Return (x, y) of the center of cell containing provided text 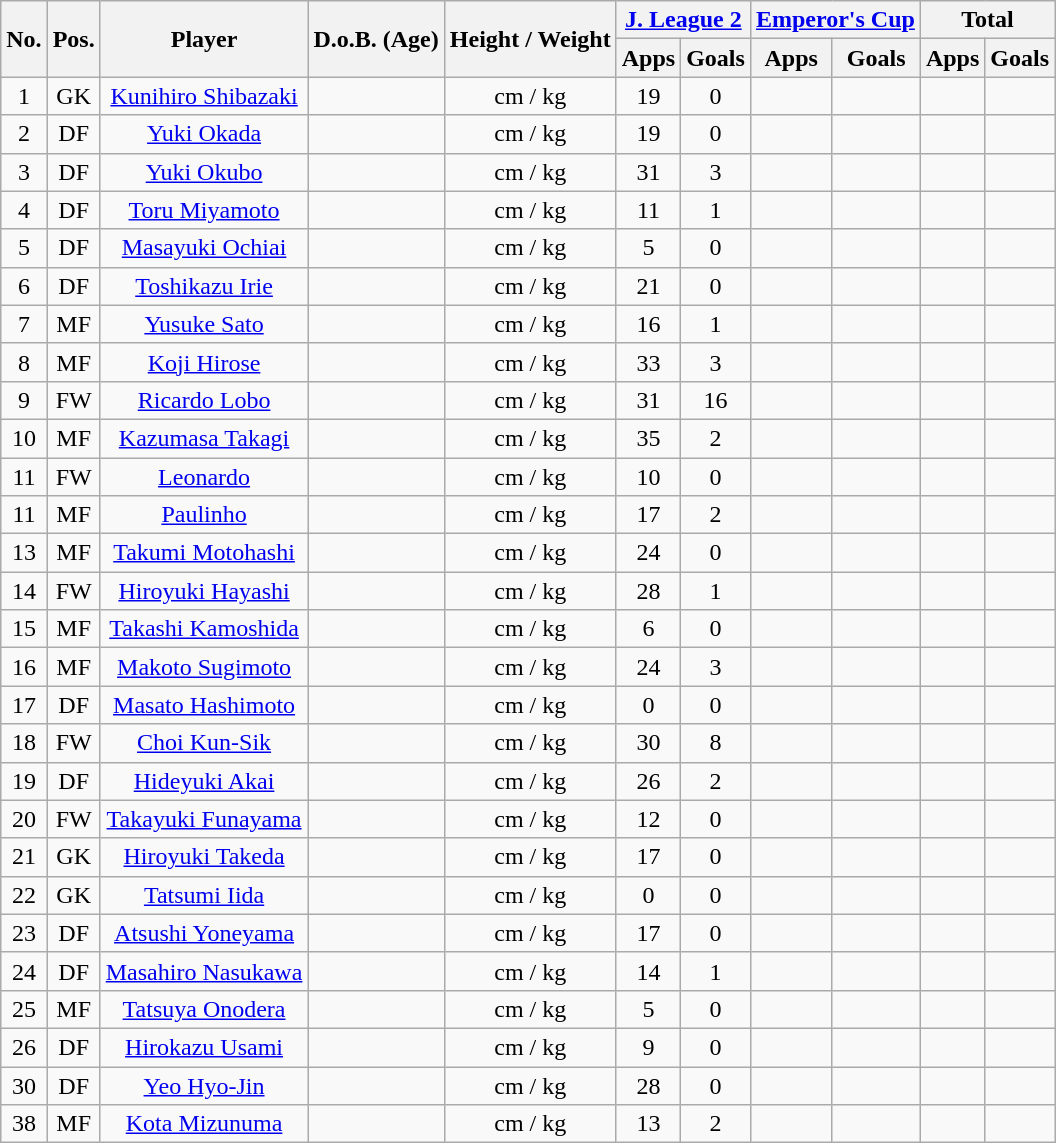
Leonardo (204, 477)
Height / Weight (530, 39)
Total (987, 20)
38 (24, 1124)
15 (24, 629)
Hirokazu Usami (204, 1047)
Tatsuya Onodera (204, 1009)
35 (648, 438)
Masahiro Nasukawa (204, 971)
Tatsumi Iida (204, 895)
Kazumasa Takagi (204, 438)
Toru Miyamoto (204, 210)
Ricardo Lobo (204, 400)
Masato Hashimoto (204, 705)
Masayuki Ochiai (204, 248)
Paulinho (204, 515)
33 (648, 362)
Takashi Kamoshida (204, 629)
Takumi Motohashi (204, 553)
Choi Kun-Sik (204, 743)
Yusuke Sato (204, 324)
Hideyuki Akai (204, 781)
7 (24, 324)
Takayuki Funayama (204, 819)
18 (24, 743)
20 (24, 819)
J. League 2 (683, 20)
No. (24, 39)
Kunihiro Shibazaki (204, 96)
Yuki Okada (204, 134)
Atsushi Yoneyama (204, 933)
Toshikazu Irie (204, 286)
Hiroyuki Hayashi (204, 591)
Yeo Hyo-Jin (204, 1085)
Pos. (74, 39)
22 (24, 895)
25 (24, 1009)
12 (648, 819)
Koji Hirose (204, 362)
4 (24, 210)
Player (204, 39)
Kota Mizunuma (204, 1124)
Makoto Sugimoto (204, 667)
23 (24, 933)
Yuki Okubo (204, 172)
Hiroyuki Takeda (204, 857)
D.o.B. (Age) (376, 39)
Emperor's Cup (835, 20)
